Return the (X, Y) coordinate for the center point of the cell that contains the specified text.  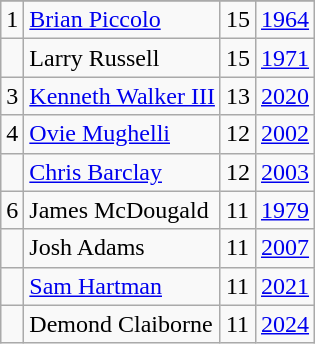
2024 (284, 324)
4 (12, 134)
Kenneth Walker III (122, 96)
Demond Claiborne (122, 324)
2003 (284, 172)
2021 (284, 286)
1964 (284, 20)
Larry Russell (122, 58)
13 (238, 96)
Sam Hartman (122, 286)
Ovie Mughelli (122, 134)
3 (12, 96)
1971 (284, 58)
6 (12, 210)
2020 (284, 96)
1979 (284, 210)
Brian Piccolo (122, 20)
2002 (284, 134)
1 (12, 20)
James McDougald (122, 210)
Chris Barclay (122, 172)
2007 (284, 248)
Josh Adams (122, 248)
